Return the (X, Y) coordinate for the center point of the cell that contains the specified text.  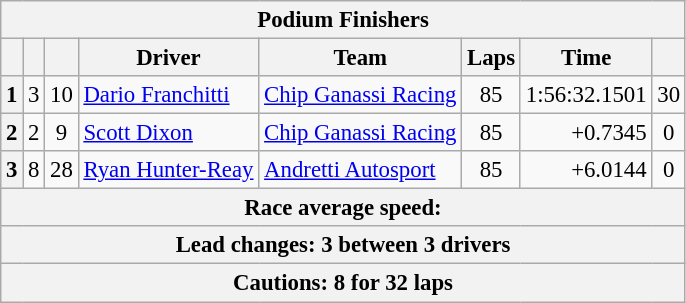
Laps (492, 58)
Dario Franchitti (168, 95)
28 (62, 170)
Andretti Autosport (360, 170)
8 (34, 170)
10 (62, 95)
Scott Dixon (168, 133)
Driver (168, 58)
9 (62, 133)
+6.0144 (586, 170)
Team (360, 58)
Race average speed: (344, 208)
30 (668, 95)
Podium Finishers (344, 20)
1 (12, 95)
1:56:32.1501 (586, 95)
Ryan Hunter-Reay (168, 170)
Time (586, 58)
Cautions: 8 for 32 laps (344, 283)
Lead changes: 3 between 3 drivers (344, 245)
+0.7345 (586, 133)
